Provide the (X, Y) coordinate of the cell's center where the given text is located.  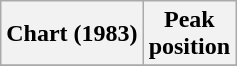
Chart (1983) (72, 34)
Peakposition (189, 34)
